Detect which cell encompasses the target text, then output its [X, Y] center coordinate. 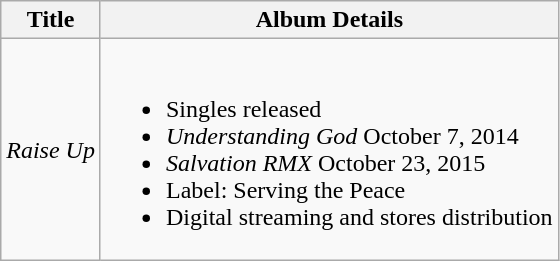
Album Details [329, 20]
Singles releasedUnderstanding God October 7, 2014Salvation RMX October 23, 2015Label: Serving the PeaceDigital streaming and stores distribution [329, 150]
Raise Up [51, 150]
Title [51, 20]
